Locate the cell with the specified text and output its (x, y) center coordinate. 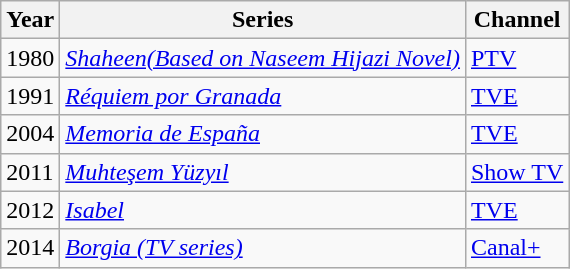
2011 (30, 172)
Year (30, 20)
Canal+ (516, 248)
Réquiem por Granada (263, 96)
Isabel (263, 210)
Series (263, 20)
2004 (30, 134)
PTV (516, 58)
Muhteşem Yüzyıl (263, 172)
2014 (30, 248)
Memoria de España (263, 134)
2012 (30, 210)
Show TV (516, 172)
1980 (30, 58)
Channel (516, 20)
1991 (30, 96)
Shaheen(Based on Naseem Hijazi Novel) (263, 58)
Borgia (TV series) (263, 248)
